Determine the [X, Y] coordinate at the center of the cell enclosing the given text.  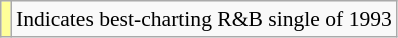
Indicates best-charting R&B single of 1993 [204, 19]
